Search for the cell housing the specified text and yield its [X, Y] center coordinate. 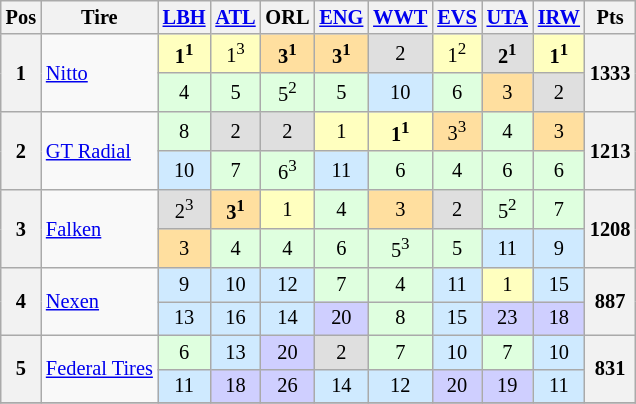
WWT [400, 17]
ATL [235, 17]
Pos [21, 17]
ENG [341, 17]
ORL [288, 17]
Falken [100, 229]
IRW [559, 17]
LBH [184, 17]
63 [288, 170]
1213 [610, 151]
GT Radial [100, 151]
Pts [610, 17]
1208 [610, 229]
887 [610, 302]
53 [400, 248]
831 [610, 368]
16 [235, 318]
Nitto [100, 73]
1333 [610, 73]
EVS [456, 17]
UTA [508, 17]
33 [456, 132]
Tire [100, 17]
26 [288, 386]
19 [508, 386]
Federal Tires [100, 368]
21 [508, 54]
Nexen [100, 302]
